Return (x, y) of the center of cell containing provided text 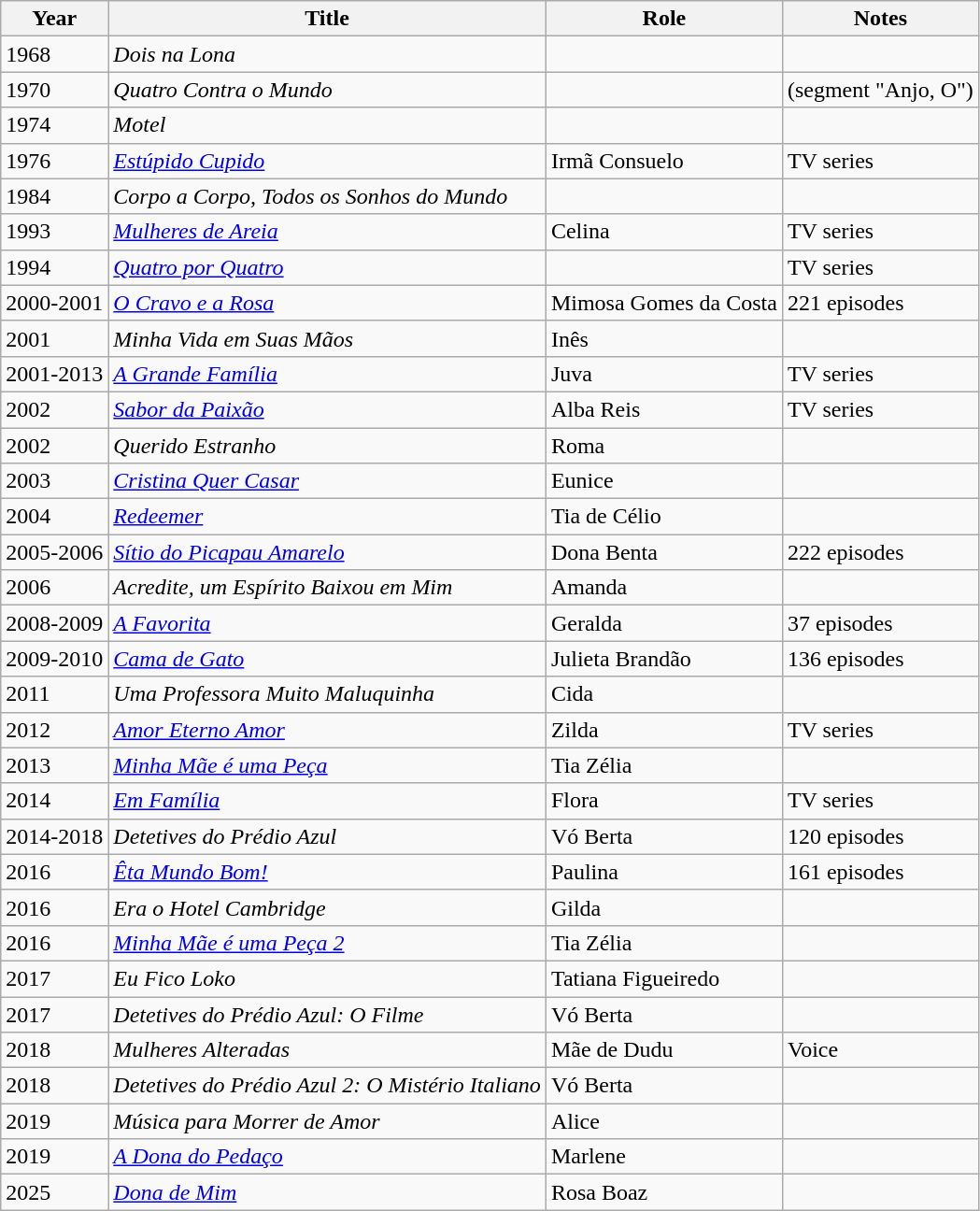
Roma (663, 446)
O Cravo e a Rosa (327, 303)
(segment "Anjo, O") (880, 90)
Celina (663, 232)
2004 (54, 517)
Mãe de Dudu (663, 1050)
221 episodes (880, 303)
Em Família (327, 801)
2000-2001 (54, 303)
120 episodes (880, 836)
Minha Mãe é uma Peça (327, 765)
Marlene (663, 1157)
Acredite, um Espírito Baixou em Mim (327, 588)
Detetives do Prédio Azul 2: O Mistério Italiano (327, 1086)
Voice (880, 1050)
Mimosa Gomes da Costa (663, 303)
Irmã Consuelo (663, 161)
Gilda (663, 907)
Amor Eterno Amor (327, 730)
Flora (663, 801)
2001 (54, 338)
2008-2009 (54, 623)
222 episodes (880, 552)
2011 (54, 694)
2014 (54, 801)
Paulina (663, 872)
Dona Benta (663, 552)
A Dona do Pedaço (327, 1157)
2003 (54, 481)
A Grande Família (327, 374)
Rosa Boaz (663, 1192)
Eu Fico Loko (327, 978)
Cristina Quer Casar (327, 481)
Sabor da Paixão (327, 409)
Title (327, 19)
Role (663, 19)
1968 (54, 54)
Música para Morrer de Amor (327, 1121)
Detetives do Prédio Azul: O Filme (327, 1014)
2012 (54, 730)
2025 (54, 1192)
Quatro Contra o Mundo (327, 90)
1976 (54, 161)
Minha Vida em Suas Mãos (327, 338)
2013 (54, 765)
2014-2018 (54, 836)
Tia de Célio (663, 517)
2009-2010 (54, 659)
Eunice (663, 481)
Corpo a Corpo, Todos os Sonhos do Mundo (327, 196)
136 episodes (880, 659)
1984 (54, 196)
Inês (663, 338)
Cama de Gato (327, 659)
1974 (54, 125)
Êta Mundo Bom! (327, 872)
Sítio do Picapau Amarelo (327, 552)
2001-2013 (54, 374)
1994 (54, 267)
Year (54, 19)
2005-2006 (54, 552)
Julieta Brandão (663, 659)
Motel (327, 125)
Quatro por Quatro (327, 267)
2006 (54, 588)
Tatiana Figueiredo (663, 978)
Estúpido Cupido (327, 161)
161 episodes (880, 872)
Notes (880, 19)
Era o Hotel Cambridge (327, 907)
Geralda (663, 623)
Juva (663, 374)
Mulheres de Areia (327, 232)
1993 (54, 232)
37 episodes (880, 623)
Alba Reis (663, 409)
Alice (663, 1121)
Amanda (663, 588)
1970 (54, 90)
Cida (663, 694)
Dois na Lona (327, 54)
Uma Professora Muito Maluquinha (327, 694)
Querido Estranho (327, 446)
Dona de Mim (327, 1192)
Redeemer (327, 517)
Zilda (663, 730)
Minha Mãe é uma Peça 2 (327, 943)
Mulheres Alteradas (327, 1050)
A Favorita (327, 623)
Detetives do Prédio Azul (327, 836)
